Return [x, y] of the center of cell containing provided text 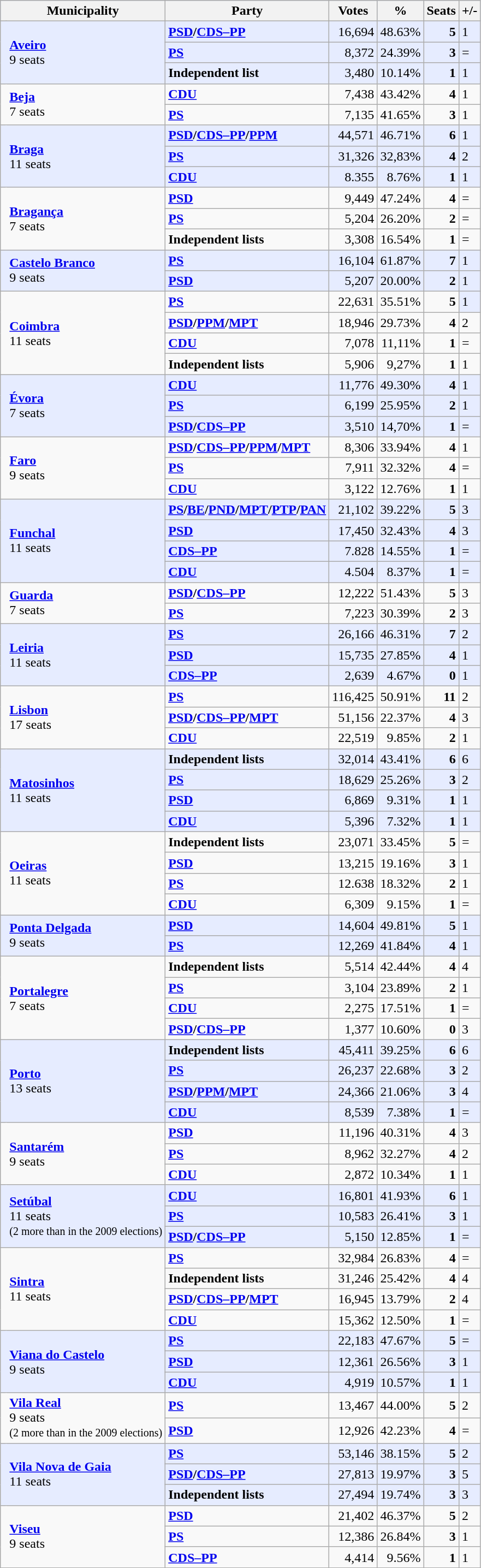
Bragança7 seats [86, 218]
Vila Nova de Gaia11 seats [86, 1474]
3,104 [353, 988]
6,199 [353, 406]
10.57% [401, 1382]
11 [441, 697]
7.32% [401, 821]
26,237 [353, 1071]
Oeiras11 seats [86, 873]
4,919 [353, 1382]
13,215 [353, 863]
Sintra11 seats [86, 1288]
3,122 [353, 489]
Independent list [247, 73]
12,269 [353, 946]
16,945 [353, 1299]
15,362 [353, 1320]
9,27% [401, 364]
10.34% [401, 1174]
14,70% [401, 426]
10.60% [401, 1029]
32.27% [401, 1154]
5,207 [353, 281]
49.81% [401, 925]
39.22% [401, 509]
16,694 [353, 32]
16.54% [401, 239]
17,450 [353, 530]
13.79% [401, 1299]
Municipality [83, 11]
33.94% [401, 447]
% [401, 11]
43.42% [401, 94]
7.38% [401, 1112]
47.24% [401, 198]
39.25% [401, 1050]
11,776 [353, 385]
Funchal11 seats [86, 541]
Viana do Castelo9 seats [86, 1362]
8.76% [401, 177]
46.37% [401, 1516]
38.15% [401, 1453]
12,361 [353, 1362]
35.51% [401, 302]
19.16% [401, 863]
46.31% [401, 634]
32.43% [401, 530]
14.55% [401, 551]
Votes [353, 11]
Setúbal11 seats(2 more than in the 2009 elections) [86, 1216]
Évora7 seats [86, 406]
6,309 [353, 904]
20.00% [401, 281]
41.93% [401, 1195]
26.84% [401, 1536]
PS/BE/PND/MPT/PTP/PAN [247, 509]
8,372 [353, 52]
16,801 [353, 1195]
Castelo Branco9 seats [86, 271]
27,494 [353, 1495]
Viseu9 seats [86, 1536]
9.31% [401, 800]
14,604 [353, 925]
7,135 [353, 115]
31,326 [353, 156]
50.91% [401, 697]
7,223 [353, 614]
12,222 [353, 592]
32,984 [353, 1257]
42.23% [401, 1430]
22,183 [353, 1341]
45,411 [353, 1050]
7,911 [353, 468]
23.89% [401, 988]
Santarém9 seats [86, 1154]
2,275 [353, 1008]
9.15% [401, 904]
25.95% [401, 406]
26.41% [401, 1216]
Party [247, 11]
3,510 [353, 426]
8,539 [353, 1112]
41.65% [401, 115]
7,078 [353, 343]
PSD/CDS–PP/PPM [247, 135]
44,571 [353, 135]
5,906 [353, 364]
5,204 [353, 218]
4.504 [353, 572]
PSD/CDS–PP/PPM/MPT [247, 447]
30.39% [401, 614]
25.42% [401, 1279]
24,366 [353, 1091]
Porto13 seats [86, 1081]
12.85% [401, 1237]
19.74% [401, 1495]
Vila Real9 seats(2 more than in the 2009 elections) [86, 1418]
32,014 [353, 759]
13,467 [353, 1405]
6,869 [353, 800]
24.39% [401, 52]
12.50% [401, 1320]
12.638 [353, 883]
Matosinhos11 seats [86, 790]
26.56% [401, 1362]
27.85% [401, 655]
22.68% [401, 1071]
18,629 [353, 780]
22.37% [401, 717]
48.63% [401, 32]
26.20% [401, 218]
7.828 [353, 551]
2,639 [353, 676]
49.30% [401, 385]
21,102 [353, 509]
Seats [441, 11]
18,946 [353, 323]
17.51% [401, 1008]
7,438 [353, 94]
9.85% [401, 738]
43.41% [401, 759]
21.06% [401, 1091]
22,631 [353, 302]
51.43% [401, 592]
Guarda7 seats [86, 603]
Coimbra11 seats [86, 333]
46.71% [401, 135]
3,480 [353, 73]
Faro9 seats [86, 468]
12,926 [353, 1430]
Ponta Delgada9 seats [86, 936]
12.76% [401, 489]
Leiria11 seats [86, 655]
9.56% [401, 1557]
31,246 [353, 1279]
4.67% [401, 676]
15,735 [353, 655]
Lisbon17 seats [86, 717]
33.45% [401, 842]
22,519 [353, 738]
21,402 [353, 1516]
25.26% [401, 780]
47.67% [401, 1341]
4,414 [353, 1557]
Beja7 seats [86, 104]
51,156 [353, 717]
40.31% [401, 1133]
32.32% [401, 468]
9,449 [353, 198]
116,425 [353, 697]
23,071 [353, 842]
53,146 [353, 1453]
18.32% [401, 883]
41.84% [401, 946]
Portalegre7 seats [86, 998]
3,308 [353, 239]
26.83% [401, 1257]
Braga11 seats [86, 156]
8.355 [353, 177]
16,104 [353, 260]
5,396 [353, 821]
5,150 [353, 1237]
2,872 [353, 1174]
8,962 [353, 1154]
10,583 [353, 1216]
1,377 [353, 1029]
Aveiro9 seats [86, 52]
61.87% [401, 260]
11,11% [401, 343]
32,83% [401, 156]
44.00% [401, 1405]
8.37% [401, 572]
10.14% [401, 73]
8,306 [353, 447]
42.44% [401, 967]
5,514 [353, 967]
11,196 [353, 1133]
19.97% [401, 1474]
27,813 [353, 1474]
29.73% [401, 323]
+/- [470, 11]
12,386 [353, 1536]
26,166 [353, 634]
